From the cell containing the given text, extract its center point as [X, Y] coordinate. 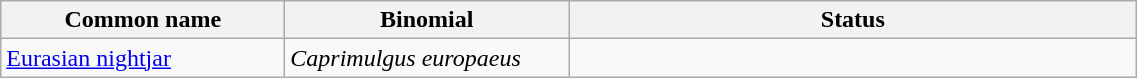
Common name [143, 20]
Binomial [427, 20]
Caprimulgus europaeus [427, 58]
Eurasian nightjar [143, 58]
Status [853, 20]
